From the cell containing the given text, extract its center point as (x, y) coordinate. 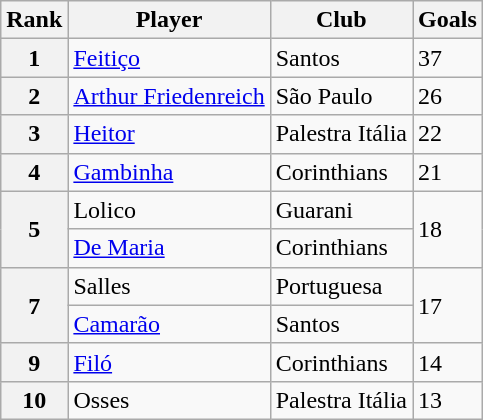
Heitor (169, 134)
9 (34, 362)
Portuguesa (341, 286)
14 (448, 362)
13 (448, 400)
Filó (169, 362)
3 (34, 134)
Rank (34, 20)
Guarani (341, 210)
26 (448, 96)
21 (448, 172)
Arthur Friedenreich (169, 96)
De Maria (169, 248)
22 (448, 134)
10 (34, 400)
Lolico (169, 210)
Gambinha (169, 172)
17 (448, 305)
Club (341, 20)
1 (34, 58)
Osses (169, 400)
37 (448, 58)
Feitiço (169, 58)
7 (34, 305)
Player (169, 20)
São Paulo (341, 96)
Goals (448, 20)
4 (34, 172)
Salles (169, 286)
2 (34, 96)
18 (448, 229)
5 (34, 229)
Camarão (169, 324)
